Detect which cell encompasses the target text, then output its (X, Y) center coordinate. 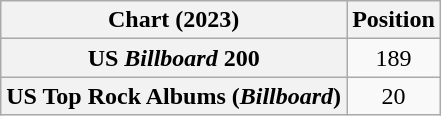
Position (394, 20)
20 (394, 96)
Chart (2023) (174, 20)
US Top Rock Albums (Billboard) (174, 96)
189 (394, 58)
US Billboard 200 (174, 58)
